From the cell containing the given text, extract its center point as (x, y) coordinate. 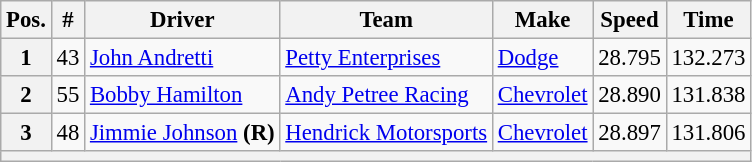
Time (708, 20)
132.273 (708, 58)
28.890 (630, 95)
Driver (182, 20)
Jimmie Johnson (R) (182, 133)
Make (542, 20)
2 (26, 95)
# (68, 20)
Dodge (542, 58)
1 (26, 58)
Team (386, 20)
3 (26, 133)
28.897 (630, 133)
Andy Petree Racing (386, 95)
43 (68, 58)
131.838 (708, 95)
131.806 (708, 133)
John Andretti (182, 58)
28.795 (630, 58)
Hendrick Motorsports (386, 133)
Bobby Hamilton (182, 95)
55 (68, 95)
48 (68, 133)
Speed (630, 20)
Petty Enterprises (386, 58)
Pos. (26, 20)
